Search for the cell housing the specified text and yield its [x, y] center coordinate. 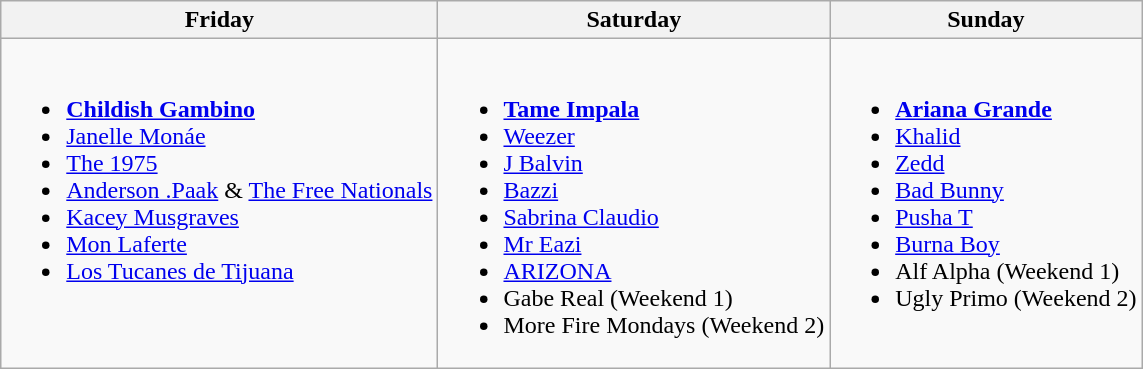
Tame ImpalaWeezerJ BalvinBazziSabrina ClaudioMr EaziARIZONAGabe Real (Weekend 1)More Fire Mondays (Weekend 2) [634, 204]
Friday [220, 20]
Childish GambinoJanelle MonáeThe 1975Anderson .Paak & The Free NationalsKacey MusgravesMon LaferteLos Tucanes de Tijuana [220, 204]
Ariana GrandeKhalidZeddBad BunnyPusha TBurna BoyAlf Alpha (Weekend 1)Ugly Primo (Weekend 2) [986, 204]
Sunday [986, 20]
Saturday [634, 20]
